Scan for the cell matching the given text and deliver its [X, Y] coordinate at center. 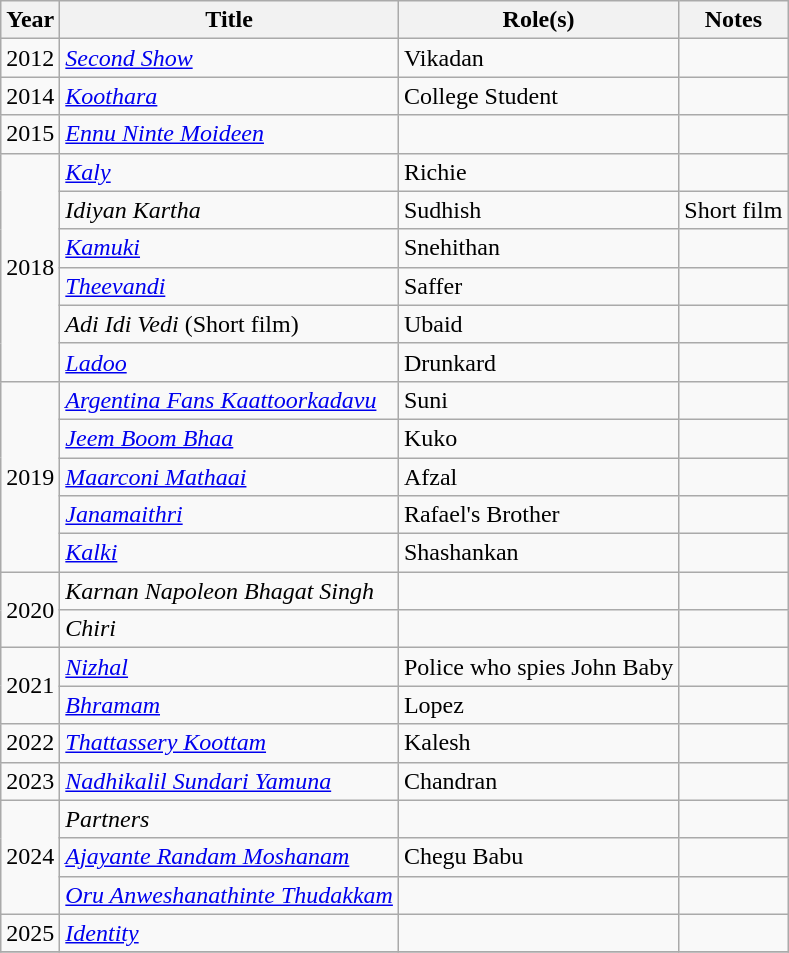
Kaly [230, 172]
Nizhal [230, 667]
Oru Anweshanathinte Thudakkam [230, 895]
Adi Idi Vedi (Short film) [230, 324]
Chandran [538, 781]
Janamaithri [230, 515]
Vikadan [538, 58]
Ennu Ninte Moideen [230, 134]
2015 [30, 134]
2023 [30, 781]
Suni [538, 400]
Karnan Napoleon Bhagat Singh [230, 591]
Kalki [230, 553]
Lopez [538, 705]
Ubaid [538, 324]
Jeem Boom Bhaa [230, 438]
Shashankan [538, 553]
Afzal [538, 477]
Year [30, 20]
2021 [30, 686]
Bhramam [230, 705]
Theevandi [230, 286]
Snehithan [538, 248]
Partners [230, 819]
College Student [538, 96]
Chiri [230, 629]
Koothara [230, 96]
Notes [734, 20]
Ladoo [230, 362]
Richie [538, 172]
Identity [230, 933]
2020 [30, 610]
2019 [30, 476]
Saffer [538, 286]
Kamuki [230, 248]
Short film [734, 210]
Chegu Babu [538, 857]
Maarconi Mathaai [230, 477]
Role(s) [538, 20]
Argentina Fans Kaattoorkadavu [230, 400]
2018 [30, 267]
2022 [30, 743]
Ajayante Randam Moshanam [230, 857]
Police who spies John Baby [538, 667]
Nadhikalil Sundari Yamuna [230, 781]
2024 [30, 857]
Kalesh [538, 743]
Rafael's Brother [538, 515]
Title [230, 20]
2012 [30, 58]
2025 [30, 933]
Second Show [230, 58]
Idiyan Kartha [230, 210]
Thattassery Koottam [230, 743]
Kuko [538, 438]
Sudhish [538, 210]
2014 [30, 96]
Drunkard [538, 362]
